From the cell containing the given text, extract its center point as (X, Y) coordinate. 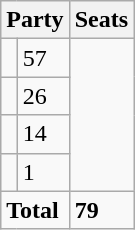
26 (43, 96)
14 (43, 134)
Seats (101, 20)
Total (35, 210)
Party (35, 20)
57 (43, 58)
79 (101, 210)
1 (43, 172)
